Extract the (x, y) coordinate from the center of the cell holding the provided text.  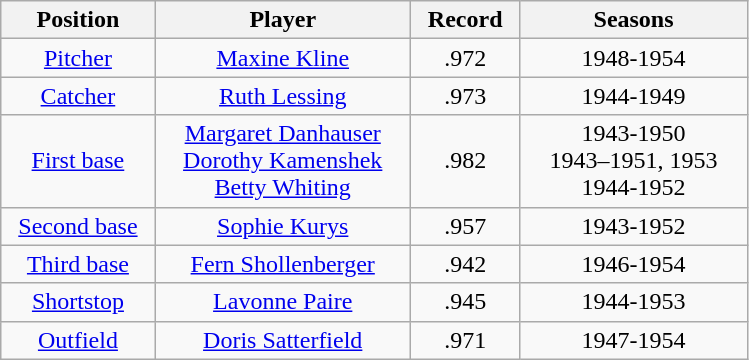
Pitcher (78, 58)
Margaret Danhauser Dorothy KamenshekBetty Whiting (282, 161)
.982 (465, 161)
1944-1953 (634, 302)
Outfield (78, 340)
1946-1954 (634, 264)
Catcher (78, 96)
Position (78, 20)
Record (465, 20)
Second base (78, 226)
.945 (465, 302)
1947-1954 (634, 340)
Seasons (634, 20)
Lavonne Paire (282, 302)
.973 (465, 96)
Shortstop (78, 302)
Player (282, 20)
1944-1949 (634, 96)
1943-1952 (634, 226)
.957 (465, 226)
Third base (78, 264)
Doris Satterfield (282, 340)
.972 (465, 58)
Sophie Kurys (282, 226)
Fern Shollenberger (282, 264)
1948-1954 (634, 58)
Ruth Lessing (282, 96)
.942 (465, 264)
1943-1950 1943–1951, 1953 1944-1952 (634, 161)
.971 (465, 340)
Maxine Kline (282, 58)
First base (78, 161)
